From the cell containing the given text, extract its center point as [x, y] coordinate. 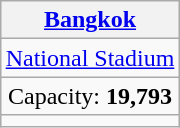
Capacity: 19,793 [90, 96]
Bangkok [90, 20]
National Stadium [90, 58]
